Identify which cell holds the provided text, then report its (x, y) central coordinate. 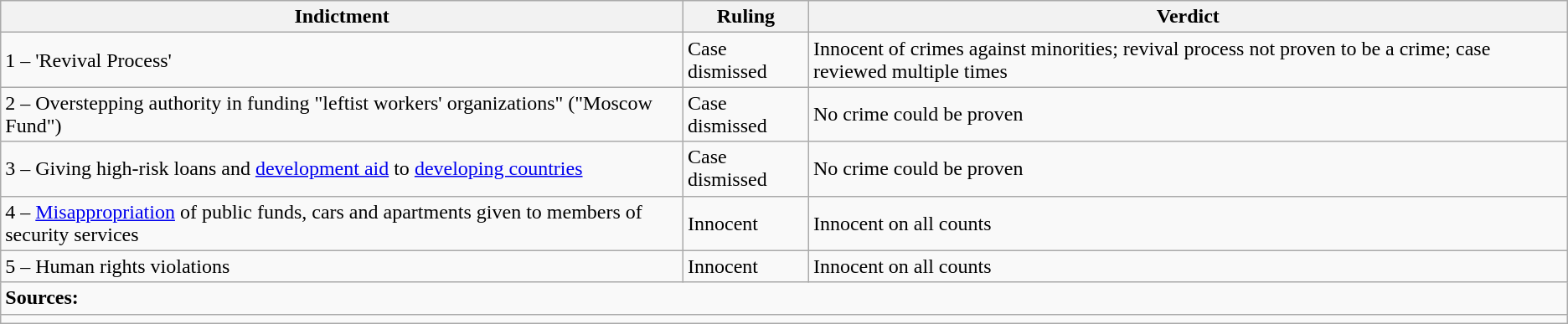
5 – Human rights violations (342, 266)
Indictment (342, 17)
Verdict (1188, 17)
Sources: (784, 298)
Innocent of crimes against minorities; revival process not proven to be a crime; case reviewed multiple times (1188, 60)
4 – Misappropriation of public funds, cars and apartments given to members of security services (342, 223)
Ruling (745, 17)
3 – Giving high-risk loans and development aid to developing countries (342, 169)
2 – Overstepping authority in funding "leftist workers' organizations" ("Moscow Fund") (342, 114)
1 – 'Revival Process' (342, 60)
